Locate the cell with the specified text and output its (x, y) center coordinate. 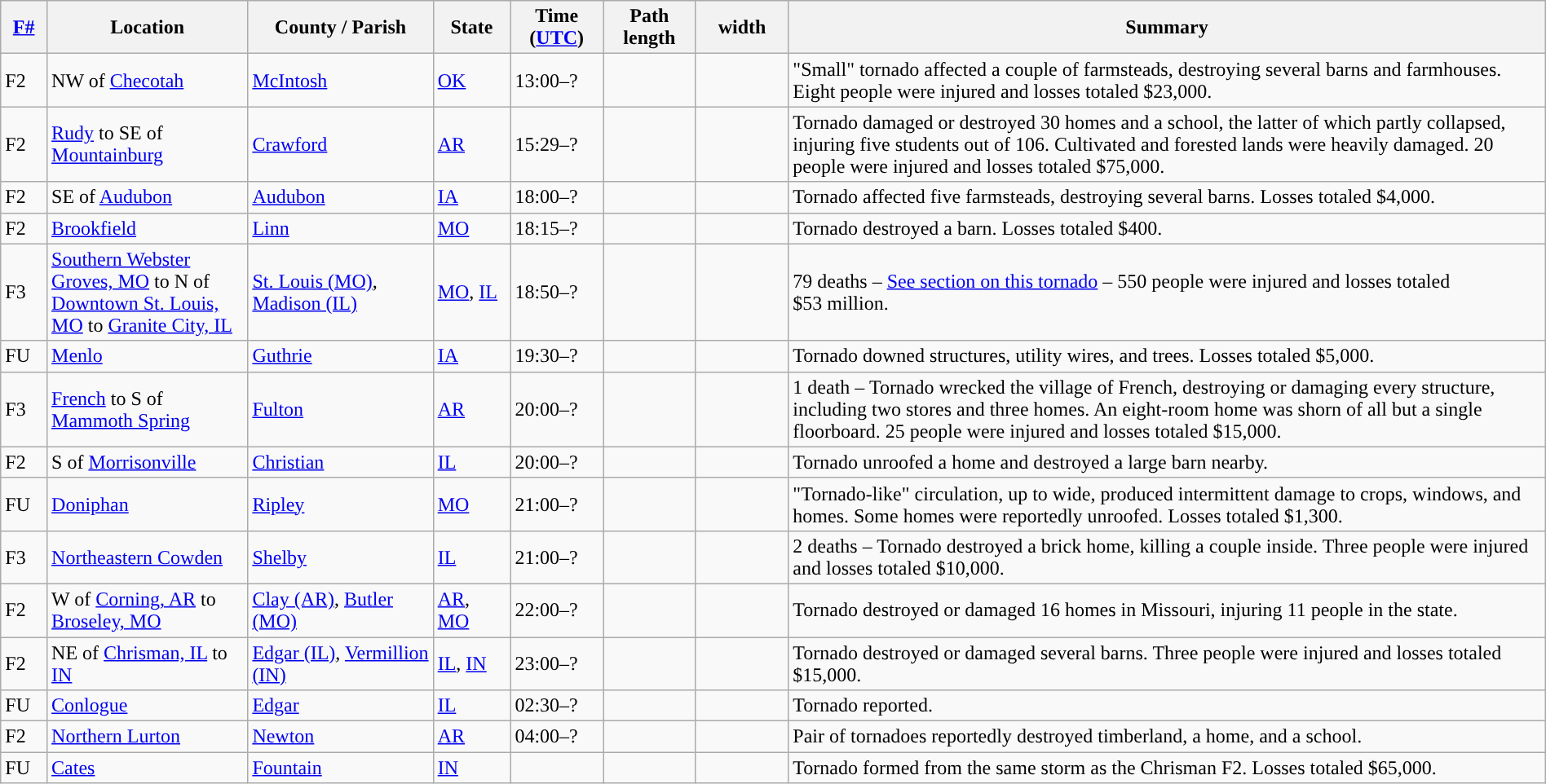
Edgar (341, 706)
19:30–? (557, 356)
Brookfield (148, 228)
18:15–? (557, 228)
13:00–? (557, 80)
Northeastern Cowden (148, 557)
Fountain (341, 768)
S of Morrisonville (148, 462)
Conlogue (148, 706)
Tornado downed structures, utility wires, and trees. Losses totaled $5,000. (1167, 356)
McIntosh (341, 80)
Northern Lurton (148, 737)
Guthrie (341, 356)
Time (UTC) (557, 28)
Fulton (341, 409)
Edgar (IL), Vermillion (IN) (341, 663)
Location (148, 28)
Christian (341, 462)
Tornado destroyed a barn. Losses totaled $400. (1167, 228)
15:29–? (557, 144)
02:30–? (557, 706)
"Small" tornado affected a couple of farmsteads, destroying several barns and farmhouses. Eight people were injured and losses totaled $23,000. (1167, 80)
SE of Audubon (148, 197)
Shelby (341, 557)
Crawford (341, 144)
OK (471, 80)
Tornado destroyed or damaged 16 homes in Missouri, injuring 11 people in the state. (1167, 610)
Pair of tornadoes reportedly destroyed timberland, a home, and a school. (1167, 737)
79 deaths – See section on this tornado – 550 people were injured and losses totaled $53 million. (1167, 292)
Doniphan (148, 504)
Menlo (148, 356)
Tornado affected five farmsteads, destroying several barns. Losses totaled $4,000. (1167, 197)
French to S of Mammoth Spring (148, 409)
Clay (AR), Butler (MO) (341, 610)
Linn (341, 228)
04:00–? (557, 737)
width (742, 28)
22:00–? (557, 610)
W of Corning, AR to Broseley, MO (148, 610)
IN (471, 768)
Tornado destroyed or damaged several barns. Three people were injured and losses totaled $15,000. (1167, 663)
Southern Webster Groves, MO to N of Downtown St. Louis, MO to Granite City, IL (148, 292)
Audubon (341, 197)
Cates (148, 768)
18:50–? (557, 292)
IL, IN (471, 663)
Tornado unroofed a home and destroyed a large barn nearby. (1167, 462)
MO, IL (471, 292)
NE of Chrisman, IL to IN (148, 663)
County / Parish (341, 28)
Tornado reported. (1167, 706)
Newton (341, 737)
Summary (1167, 28)
Ripley (341, 504)
State (471, 28)
18:00–? (557, 197)
Rudy to SE of Mountainburg (148, 144)
2 deaths – Tornado destroyed a brick home, killing a couple inside. Three people were injured and losses totaled $10,000. (1167, 557)
NW of Checotah (148, 80)
F# (24, 28)
Tornado formed from the same storm as the Chrisman F2. Losses totaled $65,000. (1167, 768)
23:00–? (557, 663)
St. Louis (MO), Madison (IL) (341, 292)
Path length (650, 28)
AR, MO (471, 610)
